Identify which cell holds the provided text, then report its [x, y] central coordinate. 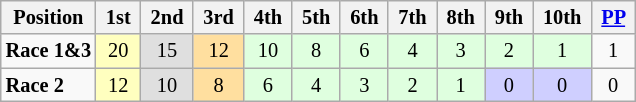
6th [364, 17]
2nd [168, 17]
5th [316, 17]
Race 2 [48, 85]
Position [48, 17]
8th [461, 17]
15 [168, 51]
4th [268, 17]
9th [509, 17]
3rd [218, 17]
Race 1&3 [48, 51]
PP [613, 17]
10th [562, 17]
20 [118, 51]
7th [412, 17]
1st [118, 17]
